Return the (X, Y) coordinate for the center point of the cell that contains the specified text.  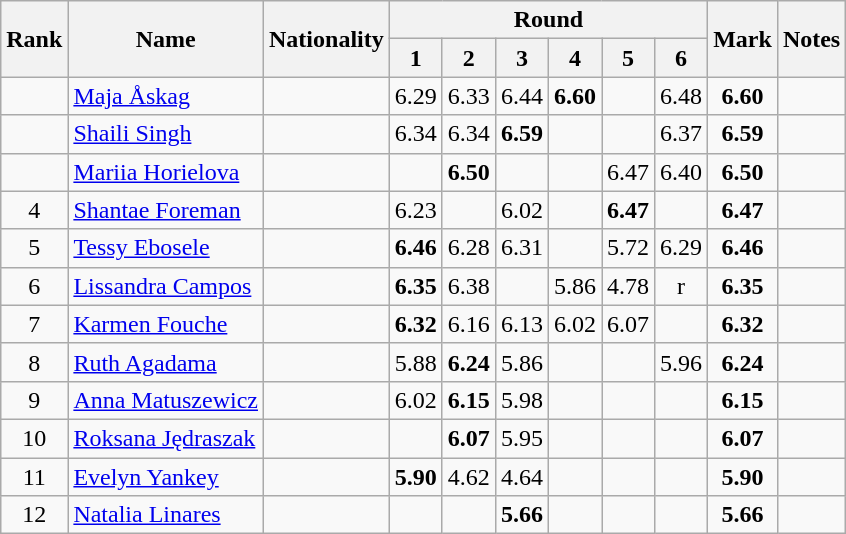
6.40 (682, 172)
11 (34, 477)
12 (34, 515)
10 (34, 438)
8 (34, 362)
5.96 (682, 362)
3 (522, 58)
7 (34, 324)
5.95 (522, 438)
Nationality (327, 39)
Mark (743, 39)
6.23 (416, 210)
Roksana Jędraszak (166, 438)
6.37 (682, 134)
6.31 (522, 248)
6.13 (522, 324)
2 (468, 58)
Natalia Linares (166, 515)
6.33 (468, 96)
5.88 (416, 362)
Lissandra Campos (166, 286)
6.16 (468, 324)
r (682, 286)
6.44 (522, 96)
Shantae Foreman (166, 210)
5.72 (628, 248)
Rank (34, 39)
1 (416, 58)
Shaili Singh (166, 134)
4.64 (522, 477)
Maja Åskag (166, 96)
4.62 (468, 477)
Karmen Fouche (166, 324)
5.98 (522, 400)
6.48 (682, 96)
Round (548, 20)
Evelyn Yankey (166, 477)
Tessy Ebosele (166, 248)
9 (34, 400)
Notes (811, 39)
6.38 (468, 286)
Ruth Agadama (166, 362)
Anna Matuszewicz (166, 400)
Name (166, 39)
Mariia Horielova (166, 172)
6.28 (468, 248)
4.78 (628, 286)
